Output the [x, y] coordinate of the center of the cell containing the given text.  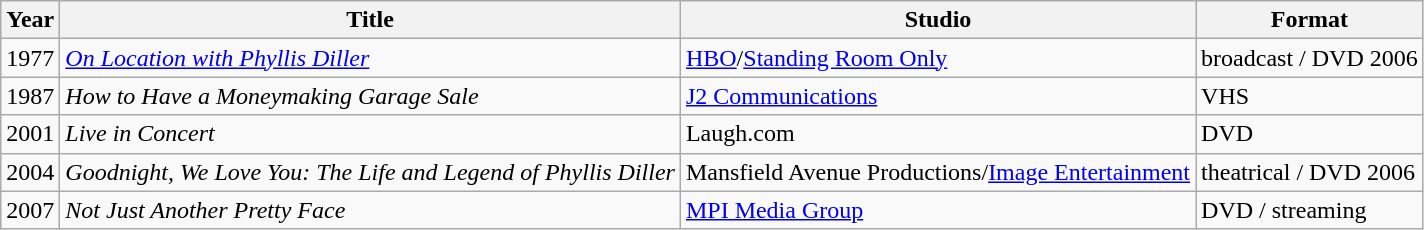
broadcast / DVD 2006 [1310, 58]
Not Just Another Pretty Face [370, 210]
2004 [30, 172]
Live in Concert [370, 134]
Laugh.com [938, 134]
theatrical / DVD 2006 [1310, 172]
Goodnight, We Love You: The Life and Legend of Phyllis Diller [370, 172]
DVD [1310, 134]
1977 [30, 58]
HBO/Standing Room Only [938, 58]
On Location with Phyllis Diller [370, 58]
Year [30, 20]
Mansfield Avenue Productions/Image Entertainment [938, 172]
VHS [1310, 96]
1987 [30, 96]
DVD / streaming [1310, 210]
2001 [30, 134]
MPI Media Group [938, 210]
How to Have a Moneymaking Garage Sale [370, 96]
2007 [30, 210]
Format [1310, 20]
J2 Communications [938, 96]
Title [370, 20]
Studio [938, 20]
